Scan for the cell matching the given text and deliver its (x, y) coordinate at center. 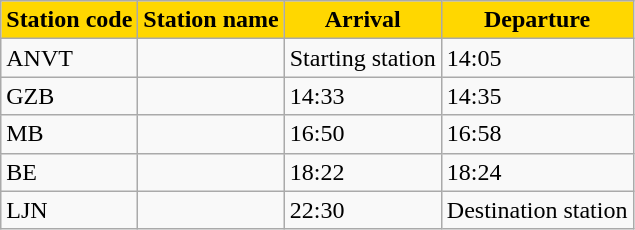
22:30 (362, 210)
MB (70, 134)
18:24 (537, 172)
18:22 (362, 172)
16:50 (362, 134)
Station name (211, 20)
14:35 (537, 96)
Arrival (362, 20)
GZB (70, 96)
14:33 (362, 96)
BE (70, 172)
ANVT (70, 58)
16:58 (537, 134)
Station code (70, 20)
LJN (70, 210)
Destination station (537, 210)
Departure (537, 20)
Starting station (362, 58)
14:05 (537, 58)
